For the text-containing cell, return its midpoint in (x, y) coordinate format. 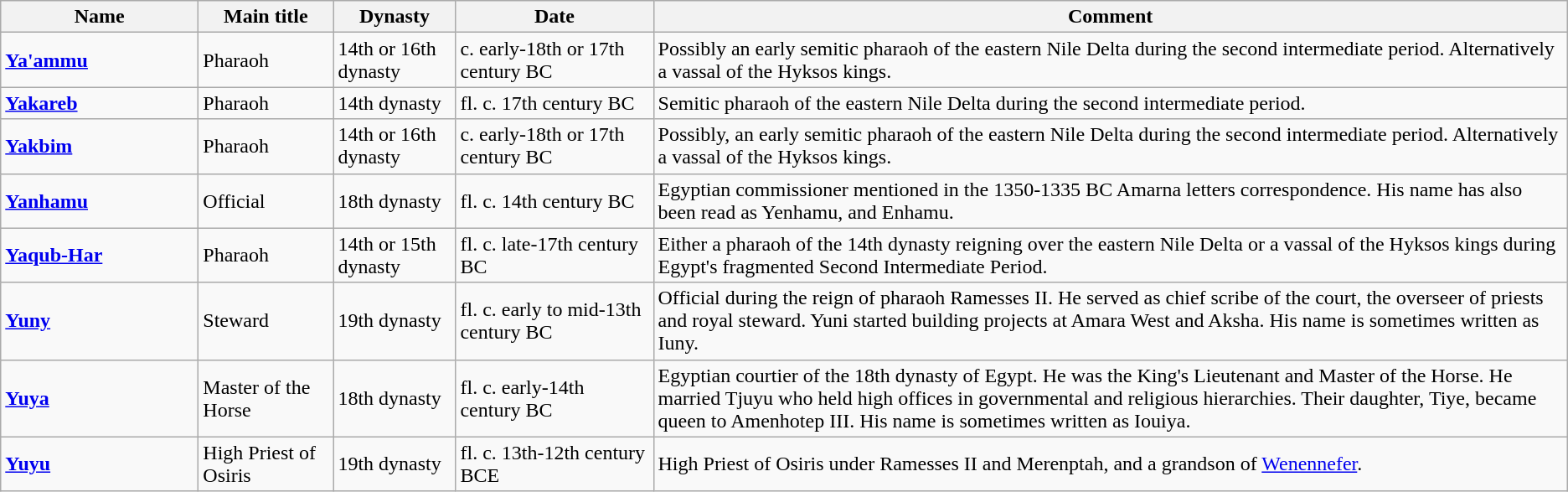
Dynasty (395, 17)
High Priest of Osiris under Ramesses II and Merenptah, and a grandson of Wenennefer. (1111, 464)
fl. c. late-17th century BC (554, 255)
Yakbim (100, 146)
fl. c. 14th century BC (554, 201)
Yakareb (100, 103)
Steward (266, 321)
Yuny (100, 321)
Official (266, 201)
Date (554, 17)
14th dynasty (395, 103)
High Priest of Osiris (266, 464)
Yaqub-Har (100, 255)
Yuya (100, 398)
Yanhamu (100, 201)
fl. c. 17th century BC (554, 103)
Name (100, 17)
Yuyu (100, 464)
Master of the Horse (266, 398)
Semitic pharaoh of the eastern Nile Delta during the second intermediate period. (1111, 103)
Main title (266, 17)
Egyptian commissioner mentioned in the 1350-1335 BC Amarna letters correspondence. His name has also been read as Yenhamu, and Enhamu. (1111, 201)
fl. c. early-14th century BC (554, 398)
Possibly, an early semitic pharaoh of the eastern Nile Delta during the second intermediate period. Alternatively a vassal of the Hyksos kings. (1111, 146)
fl. c. early to mid-13th century BC (554, 321)
Possibly an early semitic pharaoh of the eastern Nile Delta during the second intermediate period. Alternatively a vassal of the Hyksos kings. (1111, 60)
Ya'ammu (100, 60)
14th or 15th dynasty (395, 255)
Comment (1111, 17)
fl. c. 13th-12th century BCE (554, 464)
